Return [x, y] of the center of cell containing provided text 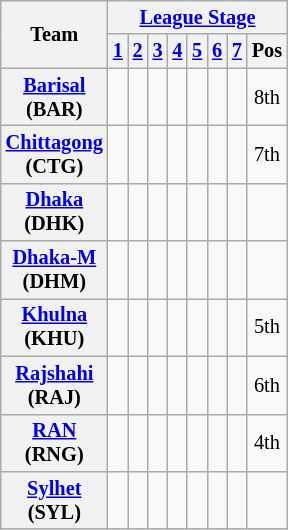
7th [267, 154]
4th [267, 443]
6 [217, 51]
Chittagong(CTG) [54, 154]
Khulna(KHU) [54, 327]
5th [267, 327]
7 [237, 51]
Dhaka-M(DHM) [54, 270]
Sylhet(SYL) [54, 500]
6th [267, 385]
Barisal(BAR) [54, 97]
4 [177, 51]
League Stage [198, 17]
Pos [267, 51]
5 [197, 51]
3 [158, 51]
Rajshahi(RAJ) [54, 385]
Dhaka(DHK) [54, 212]
8th [267, 97]
RAN(RNG) [54, 443]
1 [118, 51]
Team [54, 34]
2 [138, 51]
